Find where the given text appears and provide that cell's center as (x, y) coordinate. 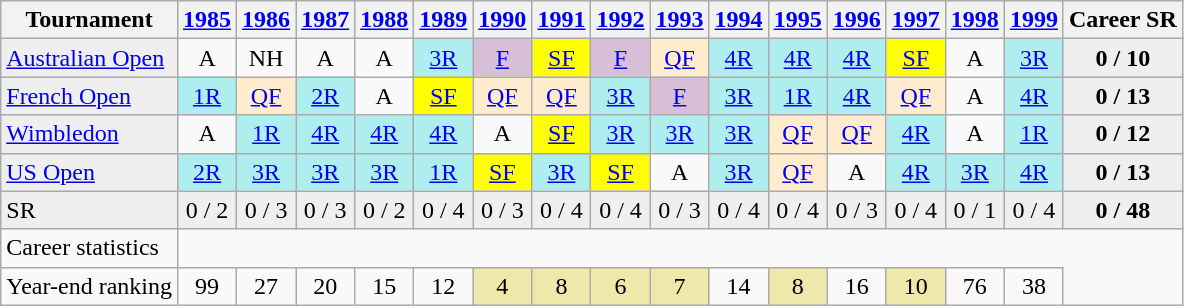
Tournament (90, 20)
SR (90, 210)
1990 (502, 20)
1999 (1034, 20)
1985 (208, 20)
Wimbledon (90, 134)
NH (266, 58)
27 (266, 286)
1997 (916, 20)
20 (326, 286)
0 / 12 (1122, 134)
12 (444, 286)
1991 (562, 20)
0 / 48 (1122, 210)
1995 (798, 20)
6 (620, 286)
1987 (326, 20)
15 (384, 286)
16 (856, 286)
0 / 1 (974, 210)
US Open (90, 172)
1993 (680, 20)
Career SR (1122, 20)
1989 (444, 20)
0 / 10 (1122, 58)
Australian Open (90, 58)
1988 (384, 20)
1996 (856, 20)
Year-end ranking (90, 286)
10 (916, 286)
7 (680, 286)
French Open (90, 96)
1994 (738, 20)
14 (738, 286)
99 (208, 286)
76 (974, 286)
1992 (620, 20)
Career statistics (90, 248)
38 (1034, 286)
4 (502, 286)
1998 (974, 20)
1986 (266, 20)
